Output the [X, Y] coordinate of the center of the cell containing the given text.  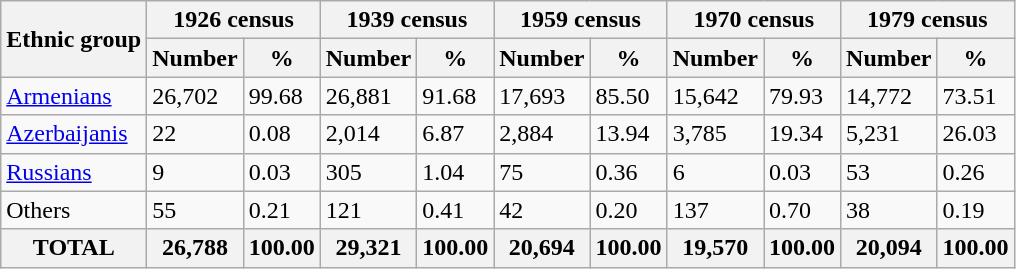
Azerbaijanis [74, 134]
19.34 [802, 134]
305 [368, 172]
0.21 [282, 210]
5,231 [889, 134]
29,321 [368, 248]
85.50 [628, 96]
26.03 [976, 134]
14,772 [889, 96]
20,094 [889, 248]
13.94 [628, 134]
99.68 [282, 96]
1939 census [406, 20]
26,788 [195, 248]
1979 census [928, 20]
38 [889, 210]
Russians [74, 172]
9 [195, 172]
Armenians [74, 96]
TOTAL [74, 248]
91.68 [456, 96]
1959 census [580, 20]
6 [715, 172]
0.20 [628, 210]
53 [889, 172]
2,014 [368, 134]
15,642 [715, 96]
1926 census [234, 20]
17,693 [542, 96]
0.36 [628, 172]
0.19 [976, 210]
1.04 [456, 172]
79.93 [802, 96]
1970 census [754, 20]
75 [542, 172]
Ethnic group [74, 39]
22 [195, 134]
26,881 [368, 96]
2,884 [542, 134]
20,694 [542, 248]
0.70 [802, 210]
19,570 [715, 248]
0.41 [456, 210]
0.08 [282, 134]
42 [542, 210]
3,785 [715, 134]
6.87 [456, 134]
0.26 [976, 172]
Others [74, 210]
26,702 [195, 96]
73.51 [976, 96]
121 [368, 210]
55 [195, 210]
137 [715, 210]
